Search for the cell housing the specified text and yield its (x, y) center coordinate. 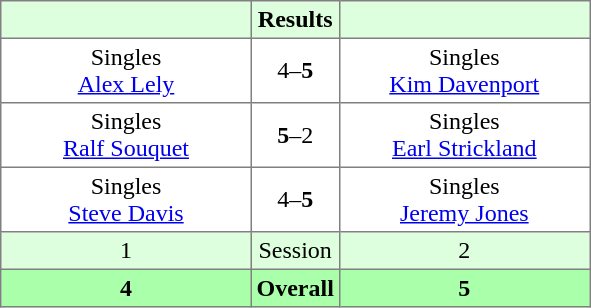
SinglesEarl Strickland (464, 135)
SinglesAlex Lely (126, 70)
SinglesKim Davenport (464, 70)
Session (295, 251)
1 (126, 251)
SinglesRalf Souquet (126, 135)
Overall (295, 288)
5–2 (295, 135)
5 (464, 288)
SinglesJeremy Jones (464, 199)
2 (464, 251)
4 (126, 288)
SinglesSteve Davis (126, 199)
Results (295, 20)
